Return the [x, y] coordinate for the center point of the cell that contains the specified text.  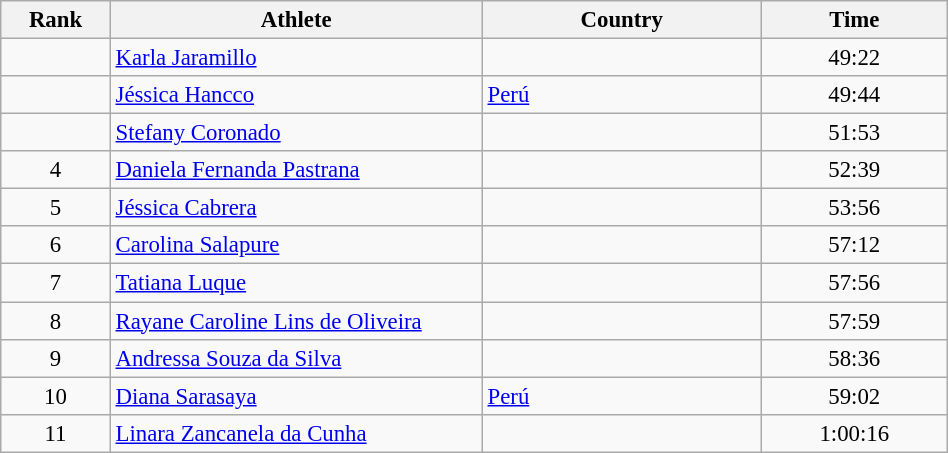
57:12 [854, 245]
Time [854, 20]
Jéssica Hancco [296, 95]
59:02 [854, 396]
10 [56, 396]
Carolina Salapure [296, 245]
5 [56, 208]
49:44 [854, 95]
11 [56, 433]
Linara Zancanela da Cunha [296, 433]
52:39 [854, 170]
Daniela Fernanda Pastrana [296, 170]
Rayane Caroline Lins de Oliveira [296, 321]
Andressa Souza da Silva [296, 358]
Rank [56, 20]
58:36 [854, 358]
4 [56, 170]
6 [56, 245]
9 [56, 358]
Athlete [296, 20]
49:22 [854, 58]
Stefany Coronado [296, 133]
Country [622, 20]
7 [56, 283]
Jéssica Cabrera [296, 208]
57:56 [854, 283]
51:53 [854, 133]
Karla Jaramillo [296, 58]
57:59 [854, 321]
Diana Sarasaya [296, 396]
53:56 [854, 208]
Tatiana Luque [296, 283]
8 [56, 321]
1:00:16 [854, 433]
